Output the (X, Y) coordinate of the center of the cell containing the given text.  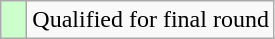
Qualified for final round (151, 20)
